Output the [x, y] coordinate of the center of the cell containing the given text.  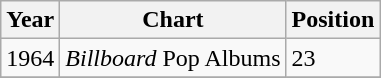
Chart [173, 20]
1964 [30, 58]
Year [30, 20]
Billboard Pop Albums [173, 58]
Position [333, 20]
23 [333, 58]
